Output the [X, Y] coordinate of the center of the cell containing the given text.  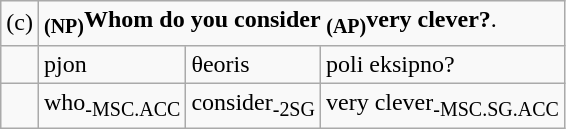
pjon [112, 64]
(NP)Whom do you consider (AP)very clever?. [301, 23]
θeoris [254, 64]
(c) [20, 23]
poli eksipno? [442, 64]
very clever-MSC.SG.ACC [442, 105]
consider-2SG [254, 105]
who-MSC.ACC [112, 105]
